Search for the cell housing the specified text and yield its [x, y] center coordinate. 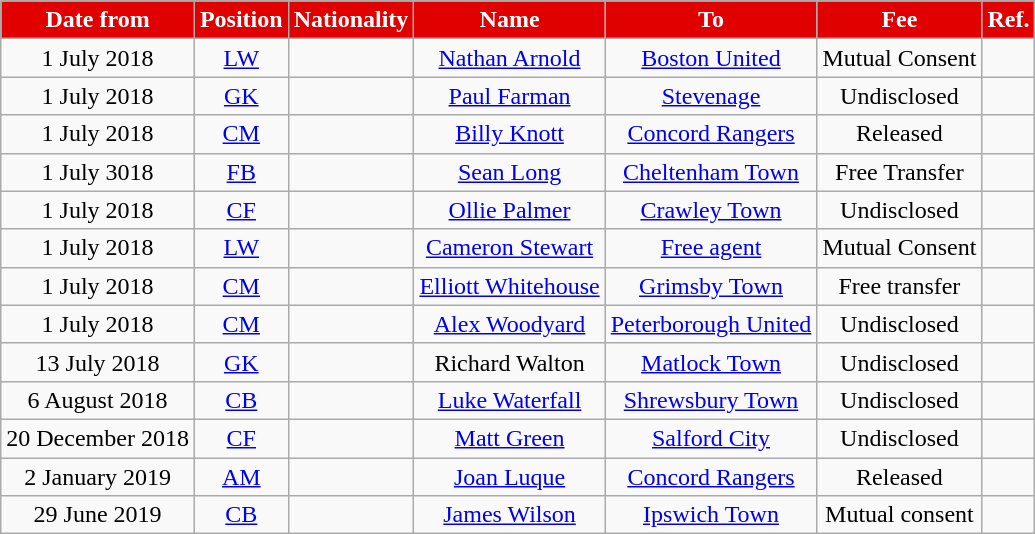
20 December 2018 [98, 438]
Matt Green [510, 438]
Joan Luque [510, 477]
Boston United [711, 58]
1 July 3018 [98, 172]
Matlock Town [711, 362]
Sean Long [510, 172]
Ipswich Town [711, 515]
Free Transfer [900, 172]
Mutual consent [900, 515]
Luke Waterfall [510, 400]
Date from [98, 20]
Ref. [1008, 20]
Fee [900, 20]
Free transfer [900, 286]
Elliott Whitehouse [510, 286]
AM [241, 477]
Cheltenham Town [711, 172]
Peterborough United [711, 324]
James Wilson [510, 515]
Cameron Stewart [510, 248]
2 January 2019 [98, 477]
Alex Woodyard [510, 324]
Billy Knott [510, 134]
29 June 2019 [98, 515]
Crawley Town [711, 210]
Position [241, 20]
To [711, 20]
FB [241, 172]
Nathan Arnold [510, 58]
Nationality [351, 20]
6 August 2018 [98, 400]
Free agent [711, 248]
Shrewsbury Town [711, 400]
Name [510, 20]
Richard Walton [510, 362]
Stevenage [711, 96]
13 July 2018 [98, 362]
Salford City [711, 438]
Paul Farman [510, 96]
Ollie Palmer [510, 210]
Grimsby Town [711, 286]
